Determine the (X, Y) coordinate at the center of the cell enclosing the given text.  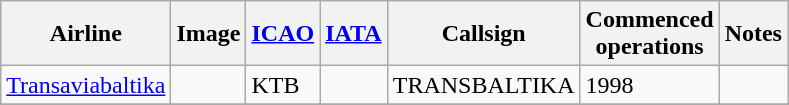
Notes (753, 34)
1998 (650, 85)
KTB (283, 85)
TRANSBALTIKA (484, 85)
Commencedoperations (650, 34)
IATA (354, 34)
Image (208, 34)
Transaviabaltika (86, 85)
Callsign (484, 34)
ICAO (283, 34)
Airline (86, 34)
